Output the [X, Y] coordinate of the center of the cell containing the given text.  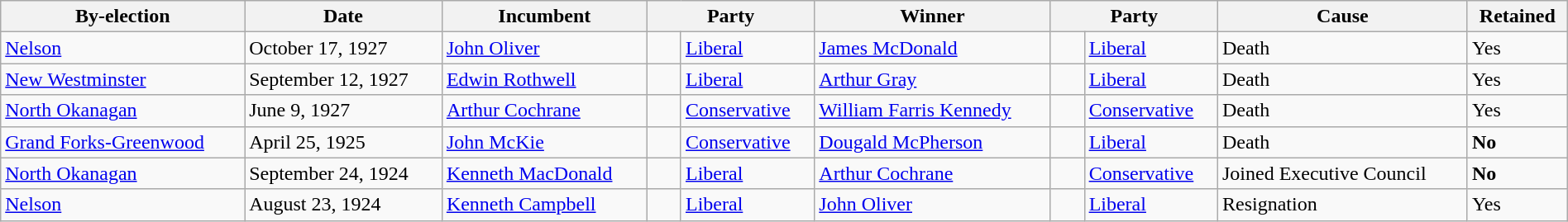
By-election [122, 17]
Grand Forks-Greenwood [122, 142]
June 9, 1927 [344, 111]
Cause [1342, 17]
August 23, 1924 [344, 205]
Edwin Rothwell [544, 79]
Dougald McPherson [933, 142]
September 12, 1927 [344, 79]
Incumbent [544, 17]
John McKie [544, 142]
James McDonald [933, 48]
Arthur Gray [933, 79]
Retained [1517, 17]
Kenneth Campbell [544, 205]
October 17, 1927 [344, 48]
Date [344, 17]
Resignation [1342, 205]
Kenneth MacDonald [544, 173]
Winner [933, 17]
September 24, 1924 [344, 173]
Joined Executive Council [1342, 173]
William Farris Kennedy [933, 111]
New Westminster [122, 79]
April 25, 1925 [344, 142]
